From the cell containing the given text, extract its center point as (x, y) coordinate. 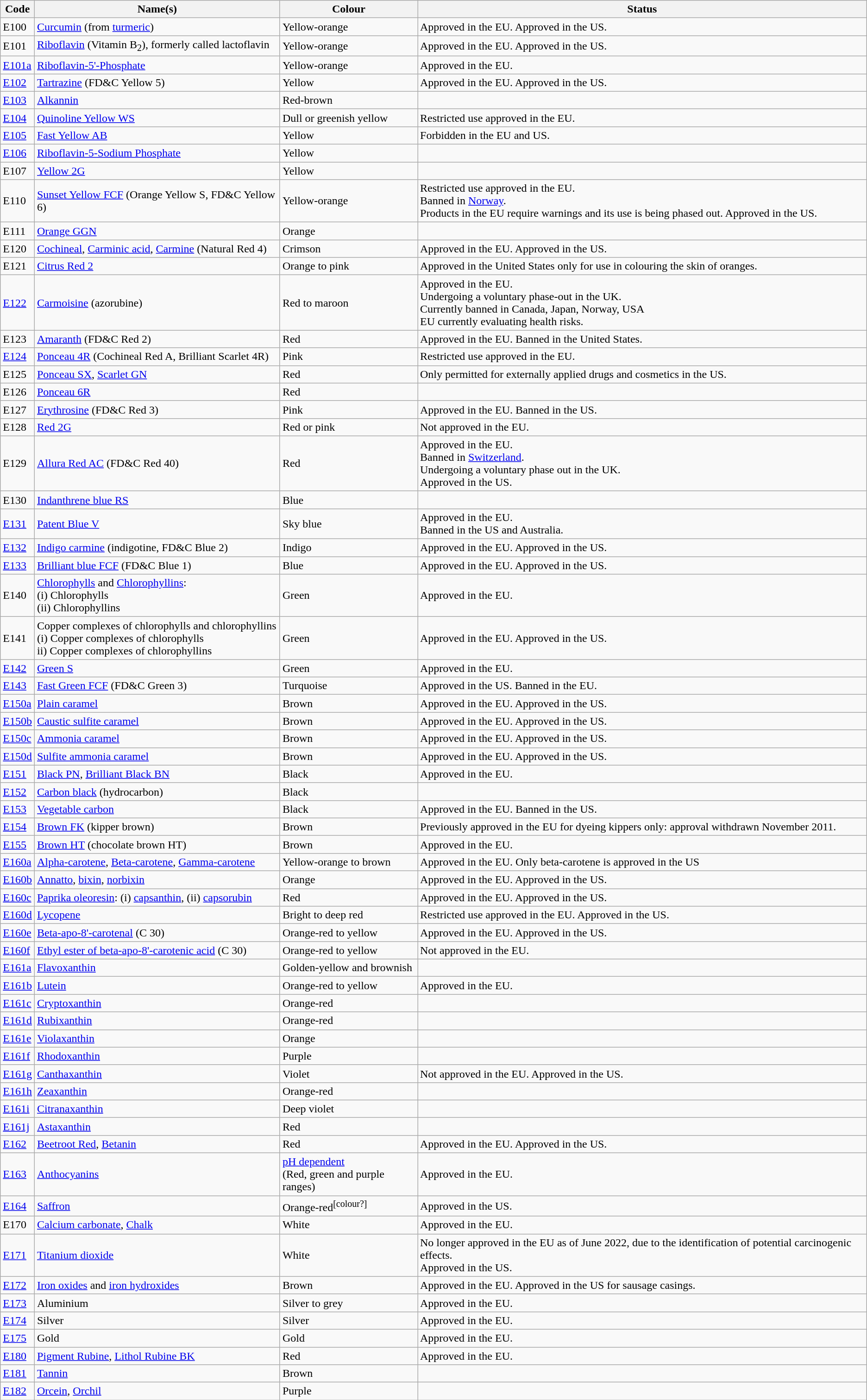
Yellow-orange to brown (348, 862)
E100 (18, 27)
E153 (18, 809)
Riboflavin-5-Sodium Phosphate (157, 153)
E132 (18, 548)
Indanthrene blue RS (157, 500)
Quinoline Yellow WS (157, 118)
E124 (18, 357)
E162 (18, 1144)
Brown FK (kipper brown) (157, 827)
Tartrazine (FD&C Yellow 5) (157, 82)
Restricted use approved in the EU.Banned in Norway.Products in the EU require warnings and its use is being phased out. Approved in the US. (642, 201)
E172 (18, 1285)
Indigo carmine (indigotine, FD&C Blue 2) (157, 548)
Titanium dioxide (157, 1255)
Sky blue (348, 523)
E161g (18, 1074)
E161j (18, 1126)
pH dependent(Red, green and purple ranges) (348, 1174)
E164 (18, 1206)
E131 (18, 523)
E161c (18, 1003)
E141 (18, 638)
Red-brown (348, 100)
E161a (18, 968)
Brilliant blue FCF (FD&C Blue 1) (157, 565)
Colour (348, 9)
Green S (157, 668)
Code (18, 9)
Riboflavin-5'-Phosphate (157, 65)
Restricted use approved in the EU. Approved in the US. (642, 915)
E130 (18, 500)
Orange-red[colour?] (348, 1206)
Flavoxanthin (157, 968)
E125 (18, 374)
E175 (18, 1338)
E154 (18, 827)
E105 (18, 135)
Orcein, Orchil (157, 1391)
Tannin (157, 1374)
Plain caramel (157, 703)
Alkannin (157, 100)
Rhodoxanthin (157, 1056)
E160a (18, 862)
Citranaxanthin (157, 1109)
Paprika oleoresin: (i) capsanthin, (ii) capsorubin (157, 898)
Carmoisine (azorubine) (157, 303)
Canthaxanthin (157, 1074)
Ponceau 4R (Cochineal Red A, Brilliant Scarlet 4R) (157, 357)
Silver to grey (348, 1303)
Carbon black (hydrocarbon) (157, 791)
Bright to deep red (348, 915)
E101a (18, 65)
Ponceau SX, Scarlet GN (157, 374)
Name(s) (157, 9)
E127 (18, 409)
Deep violet (348, 1109)
E161i (18, 1109)
E142 (18, 668)
Anthocyanins (157, 1174)
Not approved in the EU. Approved in the US. (642, 1074)
Cryptoxanthin (157, 1003)
Forbidden in the EU and US. (642, 135)
E122 (18, 303)
Pigment Rubine, Lithol Rubine BK (157, 1356)
E120 (18, 249)
Approved in the US. (642, 1206)
Astaxanthin (157, 1126)
E173 (18, 1303)
E121 (18, 266)
E160b (18, 880)
E107 (18, 171)
Black PN, Brilliant Black BN (157, 774)
E111 (18, 231)
E102 (18, 82)
E140 (18, 596)
Allura Red AC (FD&C Red 40) (157, 463)
Orange GGN (157, 231)
Orange to pink (348, 266)
Ethyl ester of beta-apo-8'-carotenic acid (C 30) (157, 950)
Brown HT (chocolate brown HT) (157, 844)
Vegetable carbon (157, 809)
E123 (18, 339)
Red or pink (348, 427)
E160c (18, 898)
E106 (18, 153)
Beetroot Red, Betanin (157, 1144)
Iron oxides and iron hydroxides (157, 1285)
Beta-apo-8'-carotenal (C 30) (157, 933)
E143 (18, 686)
E151 (18, 774)
Violet (348, 1074)
E182 (18, 1391)
Violaxanthin (157, 1038)
E104 (18, 118)
Riboflavin (Vitamin B2), formerly called lactoflavin (157, 46)
Indigo (348, 548)
Rubixanthin (157, 1021)
E160d (18, 915)
E161h (18, 1091)
Curcumin (from turmeric) (157, 27)
Approved in the EU.Banned in the US and Australia. (642, 523)
Crimson (348, 249)
Zeaxanthin (157, 1091)
Annatto, bixin, norbixin (157, 880)
Approved in the EU. Only beta-carotene is approved in the US (642, 862)
E161f (18, 1056)
E150d (18, 756)
Approved in the EU.Banned in Switzerland.Undergoing a voluntary phase out in the UK.Approved in the US. (642, 463)
Only permitted for externally applied drugs and cosmetics in the US. (642, 374)
Sunset Yellow FCF (Orange Yellow S, FD&C Yellow 6) (157, 201)
Fast Yellow AB (157, 135)
E152 (18, 791)
E174 (18, 1320)
Red to maroon (348, 303)
Aluminium (157, 1303)
Approved in the EU.Undergoing a voluntary phase-out in the UK.Currently banned in Canada, Japan, Norway, USA EU currently evaluating health risks. (642, 303)
E161e (18, 1038)
E150a (18, 703)
E128 (18, 427)
Saffron (157, 1206)
Approved in the US. Banned in the EU. (642, 686)
Lycopene (157, 915)
E126 (18, 392)
Turquoise (348, 686)
E110 (18, 201)
E180 (18, 1356)
E161d (18, 1021)
Caustic sulfite caramel (157, 721)
E171 (18, 1255)
E133 (18, 565)
E150b (18, 721)
Sulfite ammonia caramel (157, 756)
E103 (18, 100)
Red 2G (157, 427)
E161b (18, 986)
Patent Blue V (157, 523)
E160f (18, 950)
Cochineal, Carminic acid, Carmine (Natural Red 4) (157, 249)
Status (642, 9)
E160e (18, 933)
No longer approved in the EU as of June 2022, due to the identification of potential carcinogenic effects.Approved in the US. (642, 1255)
Yellow 2G (157, 171)
Approved in the EU. Approved in the US for sausage casings. (642, 1285)
Golden-yellow and brownish (348, 968)
Fast Green FCF (FD&C Green 3) (157, 686)
Approved in the EU. Banned in the United States. (642, 339)
Lutein (157, 986)
Ponceau 6R (157, 392)
Alpha-carotene, Beta-carotene, Gamma-carotene (157, 862)
E155 (18, 844)
Calcium carbonate, Chalk (157, 1225)
E129 (18, 463)
Amaranth (FD&C Red 2) (157, 339)
E170 (18, 1225)
E163 (18, 1174)
E181 (18, 1374)
Chlorophylls and Chlorophyllins:(i) Chlorophylls(ii) Chlorophyllins (157, 596)
Ammonia caramel (157, 739)
Citrus Red 2 (157, 266)
Erythrosine (FD&C Red 3) (157, 409)
Dull or greenish yellow (348, 118)
Approved in the United States only for use in colouring the skin of oranges. (642, 266)
Previously approved in the EU for dyeing kippers only: approval withdrawn November 2011. (642, 827)
E150c (18, 739)
Copper complexes of chlorophylls and chlorophyllins(i) Copper complexes of chlorophyllsii) Copper complexes of chlorophyllins (157, 638)
E101 (18, 46)
